Identify which cell holds the provided text, then report its [x, y] central coordinate. 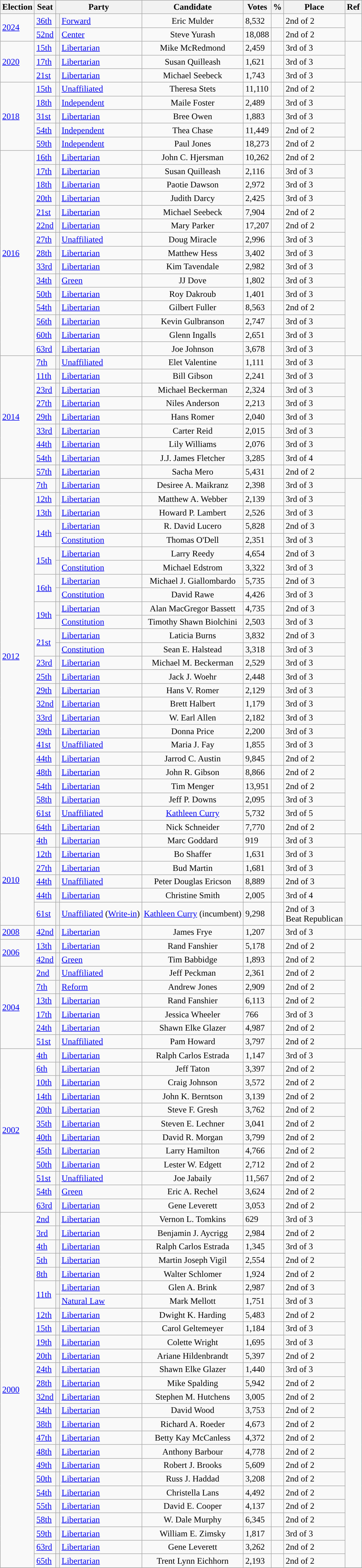
2008 [17, 932]
3,285 [257, 458]
1,631 [257, 854]
1,179 [257, 704]
2024 [17, 28]
Hans V. Romer [192, 690]
W. Dale Murphy [192, 1520]
3,139 [257, 1096]
Brett Halbert [192, 704]
5,942 [257, 1383]
Place [314, 7]
1,345 [257, 1246]
Russ J. Haddad [192, 1479]
64th [45, 827]
8,532 [257, 21]
2,398 [257, 485]
Marc Goddard [192, 841]
Eric Mulder [192, 21]
Jeff P. Downs [192, 799]
Colette Wright [192, 1342]
Bill Gibson [192, 376]
39th [45, 731]
4,778 [257, 1451]
John C. Hjersman [192, 157]
Michael J. Giallombardo [192, 581]
4,735 [257, 608]
Martin Joseph Vigil [192, 1260]
2,996 [257, 239]
22nd [45, 226]
8,889 [257, 882]
13,951 [257, 786]
Glenn Ingalls [192, 335]
Sean E. Halstead [192, 649]
3,322 [257, 567]
Votes [257, 7]
65th [45, 1561]
David E. Cooper [192, 1506]
3,678 [257, 349]
% [277, 7]
25th [45, 677]
3,005 [257, 1397]
3,572 [257, 1083]
2,651 [257, 335]
3,832 [257, 636]
36th [45, 21]
2,361 [257, 973]
2,182 [257, 718]
1,681 [257, 868]
56th [45, 321]
2,139 [257, 499]
9,845 [257, 759]
2,425 [257, 199]
2,351 [257, 540]
6th [45, 1069]
Thomas O'Dell [192, 540]
4,426 [257, 594]
Kim Tavendale [192, 267]
2,987 [257, 1288]
2,984 [257, 1233]
Unaffiliated (Write-in) [101, 914]
11,110 [257, 89]
Matthew A. Webber [192, 499]
Peter Douglas Ericson [192, 882]
Natural Law [101, 1301]
Glen A. Brink [192, 1288]
Donna Price [192, 731]
David R. Morgan [192, 1137]
38th [45, 1424]
1,184 [257, 1329]
35th [45, 1124]
919 [257, 841]
Election [17, 7]
8,563 [257, 308]
Betty Kay McCanless [192, 1438]
Steven E. Lechner [192, 1124]
5,483 [257, 1315]
2012 [17, 656]
Kathleen Curry [192, 813]
Mike Spalding [192, 1383]
49th [45, 1465]
2,448 [257, 677]
Richard A. Roeder [192, 1424]
Steve F. Gresh [192, 1110]
Paotie Dawson [192, 185]
4,492 [257, 1492]
Roy Dakroub [192, 294]
Alan MacGregor Bassett [192, 608]
3rd of 5 [314, 813]
2,005 [257, 895]
Benjamin J. Aycrigg [192, 1233]
52nd [45, 34]
1,883 [257, 116]
1,817 [257, 1534]
5,431 [257, 472]
60th [45, 335]
10,262 [257, 157]
8th [45, 1274]
5,828 [257, 526]
Vernon L. Tomkins [192, 1219]
Bud Martin [192, 868]
Kevin Gulbranson [192, 321]
R. David Lucero [192, 526]
Jessica Wheeler [192, 1014]
1,751 [257, 1301]
2,529 [257, 663]
Candidate [192, 7]
3,762 [257, 1110]
5,397 [257, 1356]
1,695 [257, 1342]
Christine Smith [192, 895]
55th [45, 1506]
Mark Mellott [192, 1301]
4,137 [257, 1506]
Michael Edstrom [192, 567]
Nick Schneider [192, 827]
2,193 [257, 1561]
2000 [17, 1390]
Joe Jabaily [192, 1178]
2014 [17, 417]
Ariane Hildenbrandt [192, 1356]
4,654 [257, 554]
2,909 [257, 987]
1,401 [257, 294]
2006 [17, 953]
Laticia Burns [192, 636]
3,053 [257, 1205]
2,095 [257, 799]
Seat [45, 7]
Craig Johnson [192, 1083]
57th [45, 472]
Matthew Hess [192, 253]
Bree Owen [192, 116]
3,797 [257, 1041]
2,129 [257, 690]
Joe Johnson [192, 349]
2020 [17, 62]
J.J. James Fletcher [192, 458]
2,015 [257, 431]
11,567 [257, 1178]
Dwight K. Harding [192, 1315]
Eric A. Rechel [192, 1192]
Thea Chase [192, 130]
Carol Geltemeyer [192, 1329]
18,273 [257, 144]
Ref [353, 7]
Niles Anderson [192, 403]
2016 [17, 253]
2,747 [257, 321]
9,298 [257, 914]
Larry Hamilton [192, 1151]
Maria J. Fay [192, 745]
Steve Yurash [192, 34]
Pam Howard [192, 1041]
40th [45, 1137]
2,972 [257, 185]
3,799 [257, 1137]
Trent Lynn Eichhorn [192, 1561]
3,262 [257, 1547]
4,372 [257, 1438]
1,621 [257, 62]
Kathleen Curry (incumbent) [192, 914]
Robert J. Brooks [192, 1465]
Christella Lans [192, 1492]
2,503 [257, 622]
31st [45, 116]
1,924 [257, 1274]
2,213 [257, 403]
4,673 [257, 1424]
Lester W. Edgett [192, 1165]
2,489 [257, 103]
1,893 [257, 960]
1,207 [257, 932]
1,147 [257, 1055]
2010 [17, 879]
2,241 [257, 376]
2,116 [257, 171]
18,088 [257, 34]
2,712 [257, 1165]
17,207 [257, 226]
1,111 [257, 362]
Andrew Jones [192, 987]
2,554 [257, 1260]
Party [99, 7]
Jack J. Woehr [192, 677]
4,766 [257, 1151]
Jarrod C. Austin [192, 759]
5,735 [257, 581]
2004 [17, 1007]
2,040 [257, 417]
Howard P. Lambert [192, 513]
Theresa Stets [192, 89]
5,178 [257, 946]
45th [45, 1151]
3,753 [257, 1410]
Michael Beckerman [192, 389]
Judith Darcy [192, 199]
2nd of 3Beat Republican [314, 914]
1,802 [257, 280]
2,324 [257, 389]
5th [45, 1260]
6,113 [257, 1000]
3,624 [257, 1192]
Jeff Taton [192, 1069]
Tim Babbidge [192, 960]
5,732 [257, 813]
Michael M. Beckerman [192, 663]
Larry Reedy [192, 554]
Reform [101, 987]
2002 [17, 1130]
Tim Menger [192, 786]
629 [257, 1219]
10th [45, 1083]
David Wood [192, 1410]
2,200 [257, 731]
Elet Valentine [192, 362]
Bo Shaffer [192, 854]
Timothy Shawn Biolchini [192, 622]
David Rawe [192, 594]
2,459 [257, 48]
Jeff Peckman [192, 973]
Center [101, 34]
John R. Gibson [192, 772]
Mike McRedmond [192, 48]
Hans Romer [192, 417]
John K. Berntson [192, 1096]
Doug Miracle [192, 239]
James Frye [192, 932]
2,526 [257, 513]
Lily Williams [192, 444]
766 [257, 1014]
5,609 [257, 1465]
3,402 [257, 253]
William E. Zimsky [192, 1534]
Forward [101, 21]
Sacha Mero [192, 472]
Gilbert Fuller [192, 308]
Anthony Barbour [192, 1451]
3,397 [257, 1069]
Desiree A. Maikranz [192, 485]
1,855 [257, 745]
2,076 [257, 444]
Walter Schlomer [192, 1274]
Carter Reid [192, 431]
11,449 [257, 130]
4,987 [257, 1028]
2018 [17, 116]
3rd [45, 1233]
1,743 [257, 75]
47th [45, 1438]
2,982 [257, 267]
Mary Parker [192, 226]
1,440 [257, 1369]
7,770 [257, 827]
W. Earl Allen [192, 718]
3,041 [257, 1124]
Paul Jones [192, 144]
41st [45, 745]
6,345 [257, 1520]
Stephen M. Hutchens [192, 1397]
7,904 [257, 212]
Maile Foster [192, 103]
8,866 [257, 772]
JJ Dove [192, 280]
3,208 [257, 1479]
3,318 [257, 649]
